Provide the [x, y] coordinate of the cell's center where the given text is located.  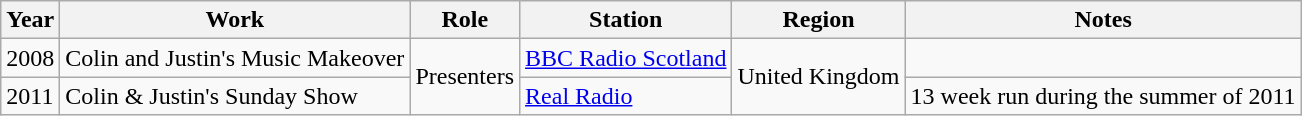
13 week run during the summer of 2011 [1103, 96]
Role [465, 20]
Work [235, 20]
Colin and Justin's Music Makeover [235, 58]
Real Radio [626, 96]
Station [626, 20]
Year [30, 20]
Colin & Justin's Sunday Show [235, 96]
United Kingdom [818, 77]
Presenters [465, 77]
Notes [1103, 20]
2008 [30, 58]
2011 [30, 96]
Region [818, 20]
BBC Radio Scotland [626, 58]
